Output the [X, Y] coordinate of the center of the cell containing the given text.  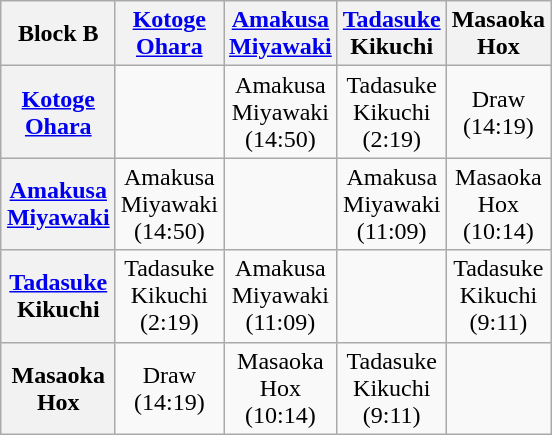
Block B [58, 34]
